Determine the (X, Y) coordinate at the center of the cell enclosing the given text.  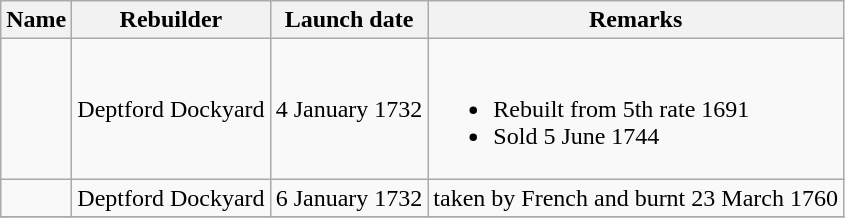
Rebuilt from 5th rate 1691Sold 5 June 1744 (636, 109)
Launch date (349, 20)
Rebuilder (171, 20)
taken by French and burnt 23 March 1760 (636, 198)
4 January 1732 (349, 109)
6 January 1732 (349, 198)
Name (36, 20)
Remarks (636, 20)
